For the text-containing cell, return its midpoint in [x, y] coordinate format. 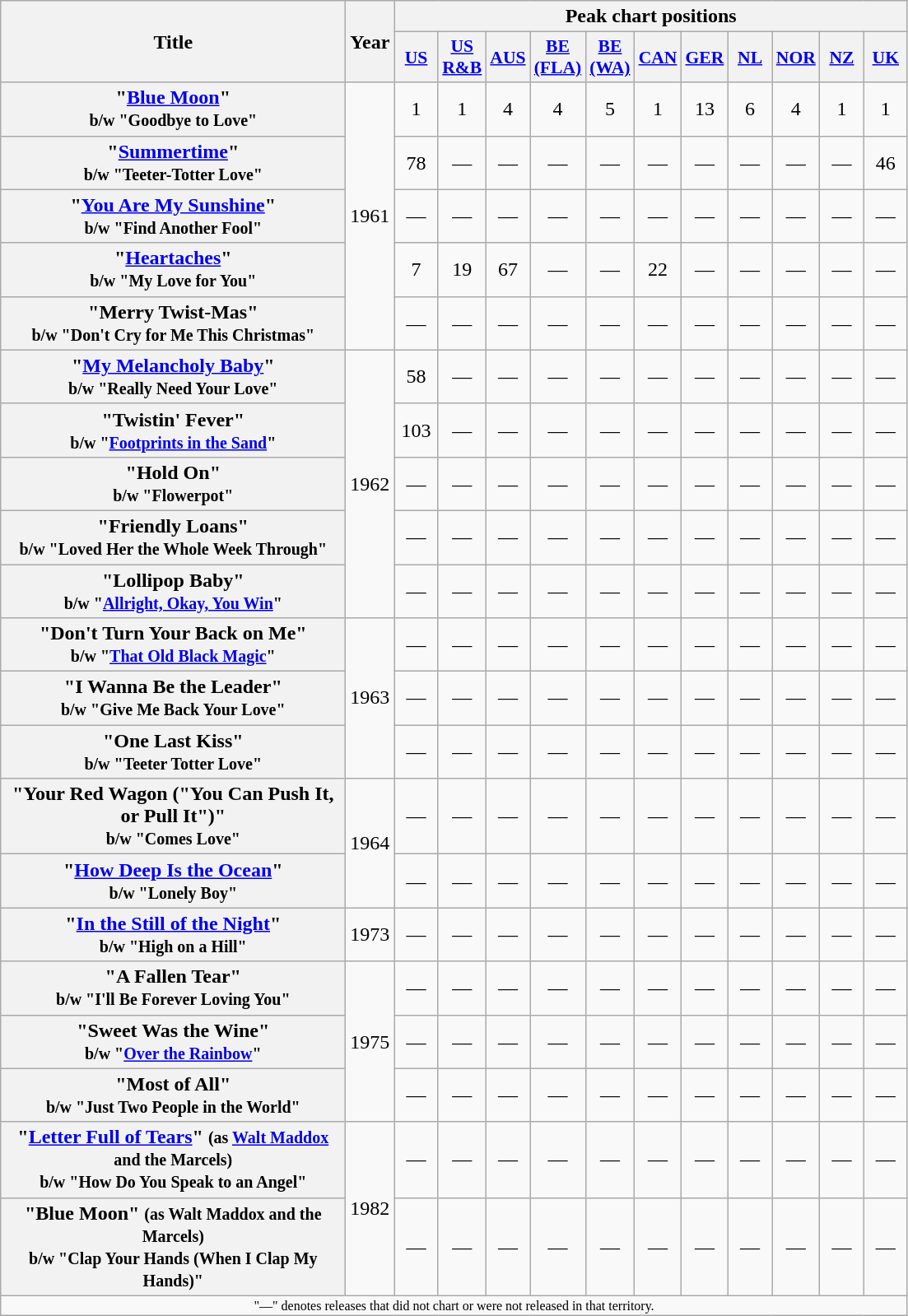
"Don't Turn Your Back on Me"b/w "That Old Black Magic" [173, 645]
5 [609, 109]
NZ [841, 58]
"Twistin' Fever"b/w "Footprints in the Sand" [173, 430]
BE (WA) [609, 58]
"I Wanna Be the Leader"b/w "Give Me Back Your Love" [173, 698]
"Friendly Loans"b/w "Loved Her the Whole Week Through" [173, 537]
22 [659, 270]
CAN [659, 58]
Year [370, 41]
58 [417, 377]
GER [705, 58]
"Merry Twist-Mas"b/w "Don't Cry for Me This Christmas" [173, 323]
NL [749, 58]
"Lollipop Baby"b/w "Allright, Okay, You Win" [173, 591]
1975 [370, 1042]
"Hold On"b/w "Flowerpot" [173, 484]
1982 [370, 1208]
US R&B [462, 58]
"Summertime"b/w "Teeter-Totter Love" [173, 163]
"In the Still of the Night"b/w "High on a Hill" [173, 935]
1961 [370, 216]
103 [417, 430]
"My Melancholy Baby"b/w "Really Need Your Love" [173, 377]
1962 [370, 484]
"—" denotes releases that did not chart or were not released in that territory. [454, 1305]
Peak chart positions [651, 16]
"Blue Moon" (as Walt Maddox and the Marcels)b/w "Clap Your Hands (When I Clap My Hands)" [173, 1246]
"Letter Full of Tears" (as Walt Maddox and the Marcels)b/w "How Do You Speak to an Angel" [173, 1160]
46 [886, 163]
"A Fallen Tear"b/w "I'll Be Forever Loving You" [173, 988]
"Blue Moon"b/w "Goodbye to Love" [173, 109]
1973 [370, 935]
NOR [796, 58]
1964 [370, 843]
US [417, 58]
"How Deep Is the Ocean"b/w "Lonely Boy" [173, 881]
7 [417, 270]
UK [886, 58]
19 [462, 270]
BE (FLA) [558, 58]
78 [417, 163]
Title [173, 41]
67 [507, 270]
6 [749, 109]
13 [705, 109]
"One Last Kiss"b/w "Teeter Totter Love" [173, 752]
"Heartaches"b/w "My Love for You" [173, 270]
1963 [370, 698]
"Your Red Wagon ("You Can Push It, or Pull It")"b/w "Comes Love" [173, 816]
"Most of All"b/w "Just Two People in the World" [173, 1095]
"You Are My Sunshine"b/w "Find Another Fool" [173, 216]
"Sweet Was the Wine"b/w "Over the Rainbow" [173, 1042]
AUS [507, 58]
